Identify which cell holds the provided text, then report its (X, Y) central coordinate. 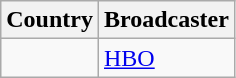
Country (50, 20)
Broadcaster (166, 20)
HBO (166, 58)
